Identify which cell holds the provided text, then report its (X, Y) central coordinate. 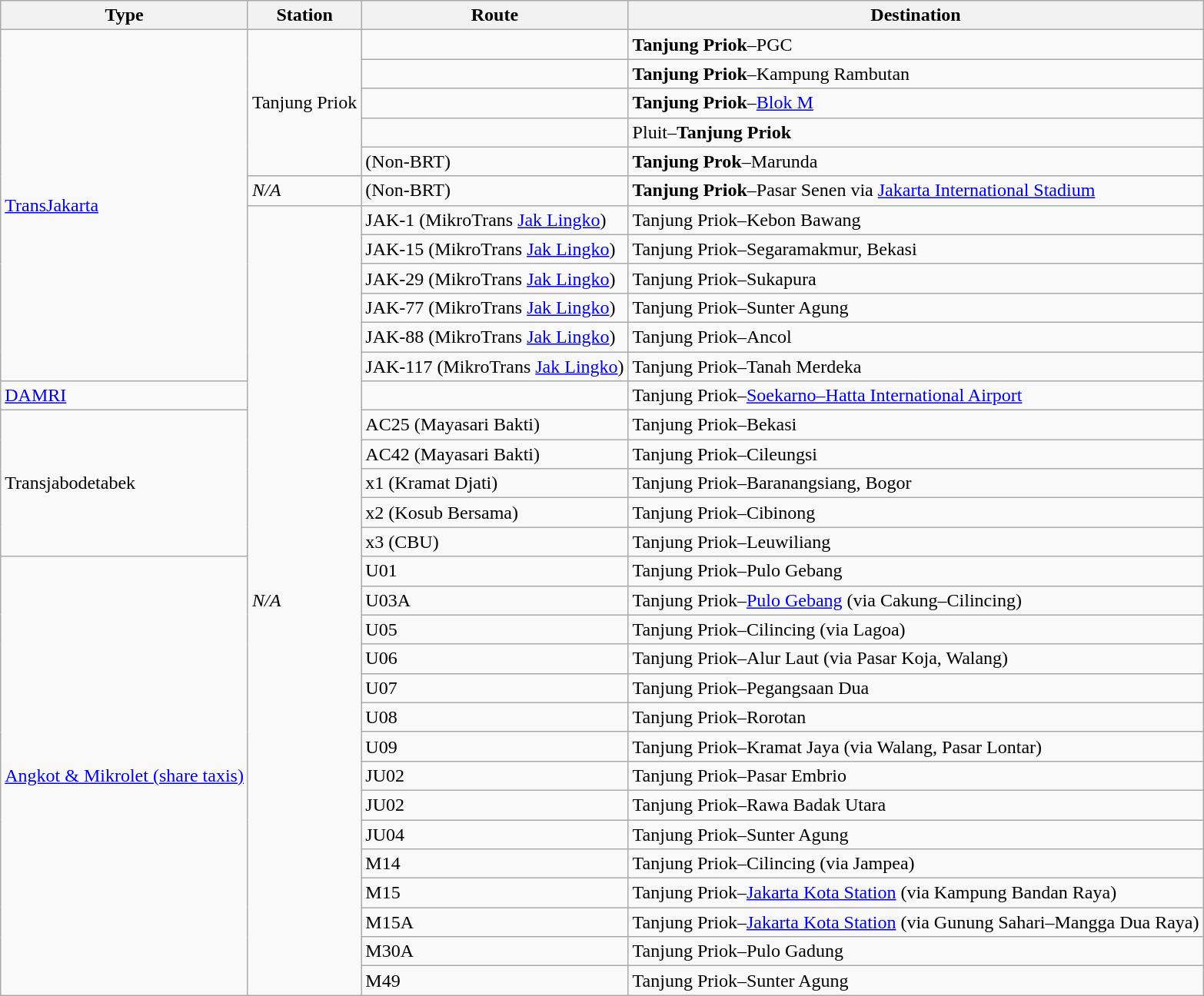
Tanjung Priok–Cibinong (916, 513)
JAK-29 (MikroTrans Jak Lingko) (495, 278)
M30A (495, 951)
Tanjung Priok–Pulo Gebang (916, 571)
Tanjung Priok–Jakarta Kota Station (via Kampung Bandan Raya) (916, 893)
U09 (495, 746)
Tanjung Priok–Kramat Jaya (via Walang, Pasar Lontar) (916, 746)
U07 (495, 688)
Tanjung Priok–Leuwiliang (916, 542)
Tanjung Priok–Pulo Gadung (916, 951)
Tanjung Priok–Soekarno–Hatta International Airport (916, 396)
Tanjung Priok–Pegangsaan Dua (916, 688)
Tanjung Priok (304, 103)
U01 (495, 571)
Tanjung Priok–Pasar Embrio (916, 775)
JAK-1 (MikroTrans Jak Lingko) (495, 220)
Tanjung Priok–Ancol (916, 337)
Tanjung Priok–Alur Laut (via Pasar Koja, Walang) (916, 659)
U05 (495, 629)
Tanjung Priok–Cileungsi (916, 454)
x3 (CBU) (495, 542)
Station (304, 15)
Tanjung Priok–Pulo Gebang (via Cakung–Cilincing) (916, 600)
M15 (495, 893)
Tanjung Priok–Pasar Senen via Jakarta International Stadium (916, 191)
Destination (916, 15)
Tanjung Priok–Rorotan (916, 717)
x2 (Kosub Bersama) (495, 513)
Tanjung Priok–Jakarta Kota Station (via Gunung Sahari–Mangga Dua Raya) (916, 922)
Transjabodetabek (125, 483)
JAK-15 (MikroTrans Jak Lingko) (495, 249)
U08 (495, 717)
Tanjung Priok–Blok M (916, 103)
Type (125, 15)
Tanjung Priok–Cilincing (via Jampea) (916, 864)
Tanjung Priok–Cilincing (via Lagoa) (916, 629)
U03A (495, 600)
Tanjung Priok–Bekasi (916, 425)
x1 (Kramat Djati) (495, 483)
TransJakarta (125, 206)
JAK-77 (MikroTrans Jak Lingko) (495, 307)
Tanjung Priok–Kebon Bawang (916, 220)
U06 (495, 659)
JAK-88 (MikroTrans Jak Lingko) (495, 337)
JAK-117 (MikroTrans Jak Lingko) (495, 367)
Tanjung Priok–PGC (916, 45)
M49 (495, 981)
Pluit–Tanjung Priok (916, 132)
Angkot & Mikrolet (share taxis) (125, 776)
M15A (495, 922)
DAMRI (125, 396)
Tanjung Prok–Marunda (916, 161)
M14 (495, 864)
Tanjung Priok–Segaramakmur, Bekasi (916, 249)
Route (495, 15)
JU04 (495, 834)
Tanjung Priok–Kampung Rambutan (916, 74)
AC25 (Mayasari Bakti) (495, 425)
Tanjung Priok–Sukapura (916, 278)
Tanjung Priok–Baranangsiang, Bogor (916, 483)
Tanjung Priok–Tanah Merdeka (916, 367)
Tanjung Priok–Rawa Badak Utara (916, 805)
AC42 (Mayasari Bakti) (495, 454)
